Return the (X, Y) coordinate for the center point of the cell that contains the specified text.  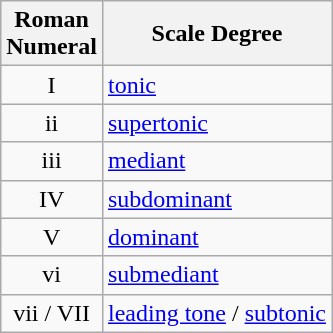
RomanNumeral (52, 34)
leading tone / subtonic (216, 313)
mediant (216, 161)
subdominant (216, 199)
I (52, 85)
IV (52, 199)
submediant (216, 275)
tonic (216, 85)
V (52, 237)
iii (52, 161)
Scale Degree (216, 34)
vii / VII (52, 313)
ii (52, 123)
supertonic (216, 123)
dominant (216, 237)
vi (52, 275)
